Find where the given text appears and provide that cell's center as [x, y] coordinate. 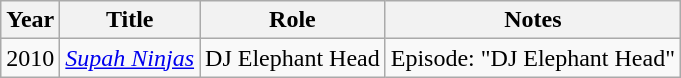
Role [293, 20]
Notes [532, 20]
Title [130, 20]
Episode: "DJ Elephant Head" [532, 58]
2010 [30, 58]
DJ Elephant Head [293, 58]
Year [30, 20]
Supah Ninjas [130, 58]
